Locate the cell with the specified text and output its [x, y] center coordinate. 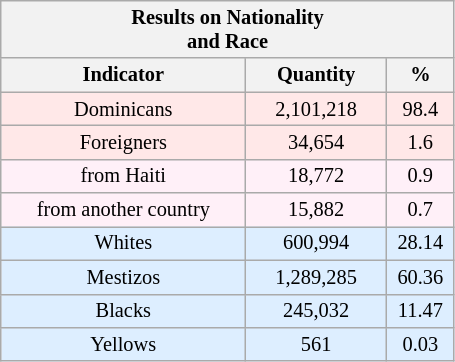
60.36 [420, 277]
1,289,285 [316, 277]
from another country [124, 210]
245,032 [316, 311]
% [420, 75]
Whites [124, 243]
0.9 [420, 176]
0.03 [420, 344]
1.6 [420, 142]
0.7 [420, 210]
98.4 [420, 109]
Dominicans [124, 109]
Foreigners [124, 142]
34,654 [316, 142]
from Haiti [124, 176]
11.47 [420, 311]
Mestizos [124, 277]
28.14 [420, 243]
Indicator [124, 75]
18,772 [316, 176]
Quantity [316, 75]
561 [316, 344]
Blacks [124, 311]
Yellows [124, 344]
Results on Nationalityand Race [228, 29]
600,994 [316, 243]
2,101,218 [316, 109]
15,882 [316, 210]
